Pinpoint the cell where the given text exists, returning its (x, y) midpoint coordinate. 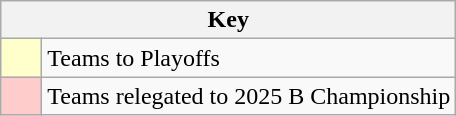
Teams to Playoffs (249, 58)
Teams relegated to 2025 B Championship (249, 96)
Key (228, 20)
